Output the (X, Y) coordinate of the center of the cell containing the given text.  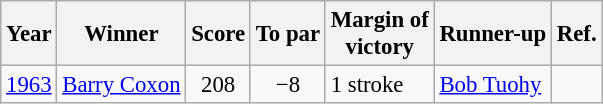
Winner (122, 34)
Ref. (576, 34)
Barry Coxon (122, 85)
Margin ofvictory (380, 34)
To par (288, 34)
208 (218, 85)
1 stroke (380, 85)
Year (29, 34)
Runner-up (492, 34)
−8 (288, 85)
Score (218, 34)
1963 (29, 85)
Bob Tuohy (492, 85)
